From the cell containing the given text, extract its center point as (x, y) coordinate. 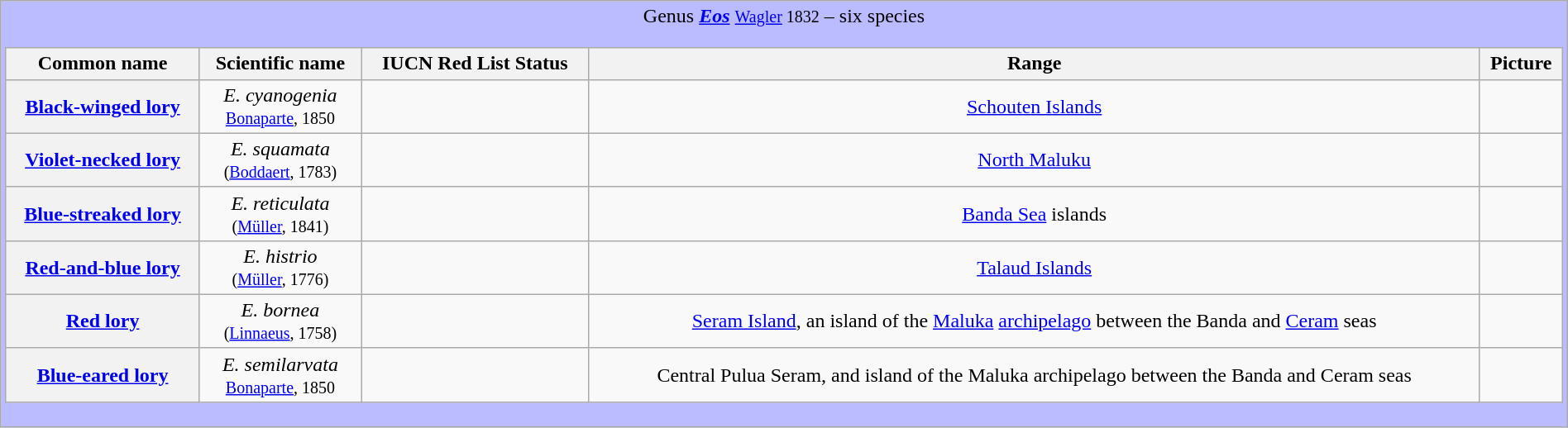
Banda Sea islands (1035, 213)
E. cyanogenia Bonaparte, 1850 (280, 106)
North Maluku (1035, 160)
Black-winged lory (103, 106)
Common name (103, 64)
Red lory (103, 321)
Blue-streaked lory (103, 213)
Violet-necked lory (103, 160)
Schouten Islands (1035, 106)
Picture (1521, 64)
Blue-eared lory (103, 375)
E. semilarvata Bonaparte, 1850 (280, 375)
Seram Island, an island of the Maluka archipelago between the Banda and Ceram seas (1035, 321)
E. squamata (Boddaert, 1783) (280, 160)
Scientific name (280, 64)
E. reticulata (Müller, 1841) (280, 213)
Central Pulua Seram, and island of the Maluka archipelago between the Banda and Ceram seas (1035, 375)
Range (1035, 64)
Talaud Islands (1035, 268)
Red-and-blue lory (103, 268)
IUCN Red List Status (475, 64)
E. histrio (Müller, 1776) (280, 268)
E. bornea (Linnaeus, 1758) (280, 321)
